Identify which cell holds the provided text, then report its (x, y) central coordinate. 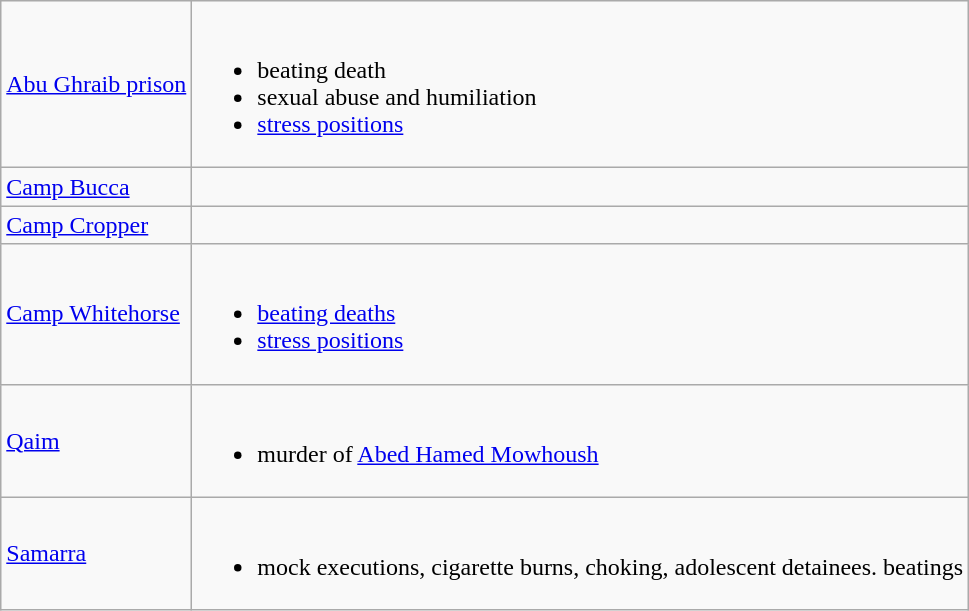
Qaim (96, 440)
Camp Whitehorse (96, 314)
beating deathsexual abuse and humiliationstress positions (580, 84)
mock executions, cigarette burns, choking, adolescent detainees. beatings (580, 554)
beating deathsstress positions (580, 314)
Samarra (96, 554)
Camp Cropper (96, 225)
Camp Bucca (96, 187)
murder of Abed Hamed Mowhoush (580, 440)
Abu Ghraib prison (96, 84)
